Return [X, Y] of the center of cell containing provided text 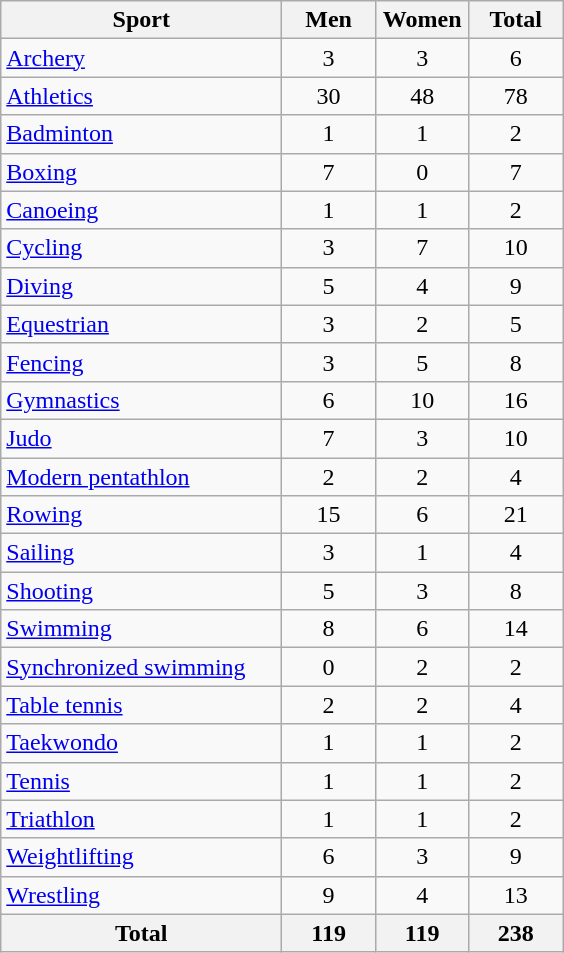
15 [329, 515]
Wrestling [142, 895]
Modern pentathlon [142, 477]
48 [422, 96]
Swimming [142, 629]
14 [516, 629]
Tennis [142, 781]
Boxing [142, 172]
Diving [142, 286]
Judo [142, 438]
Rowing [142, 515]
Gymnastics [142, 400]
13 [516, 895]
Canoeing [142, 210]
21 [516, 515]
Synchronized swimming [142, 667]
Triathlon [142, 819]
Men [329, 20]
Shooting [142, 591]
Equestrian [142, 324]
Weightlifting [142, 857]
Table tennis [142, 705]
Sport [142, 20]
Fencing [142, 362]
Badminton [142, 134]
Cycling [142, 248]
Sailing [142, 553]
Taekwondo [142, 743]
16 [516, 400]
238 [516, 933]
30 [329, 96]
78 [516, 96]
Archery [142, 58]
Women [422, 20]
Athletics [142, 96]
